Capture the cell that displays the provided text and extract its [X, Y] central coordinate. 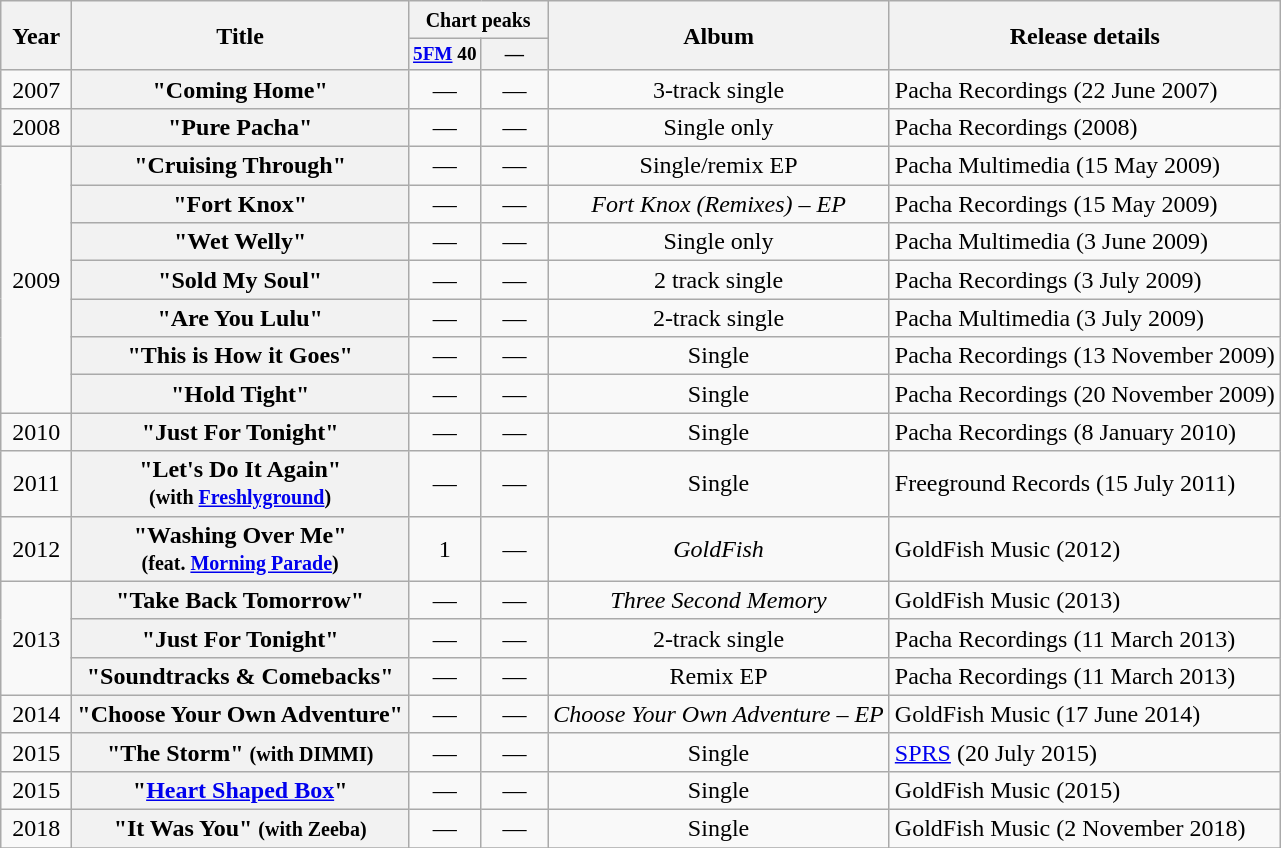
Pacha Recordings (15 May 2009) [1084, 204]
Release details [1084, 36]
Pacha Recordings (22 June 2007) [1084, 89]
Pacha Multimedia (15 May 2009) [1084, 166]
Single/remix EP [719, 166]
Choose Your Own Adventure – EP [719, 714]
2013 [36, 638]
"Washing Over Me"(feat. Morning Parade) [240, 548]
GoldFish Music (17 June 2014) [1084, 714]
Album [719, 36]
Chart peaks [478, 20]
2011 [36, 484]
GoldFish Music (2 November 2018) [1084, 829]
Title [240, 36]
2 track single [719, 280]
Pacha Recordings (20 November 2009) [1084, 394]
Fort Knox (Remixes) – EP [719, 204]
2012 [36, 548]
Year [36, 36]
Freeground Records (15 July 2011) [1084, 484]
"It Was You" (with Zeeba) [240, 829]
2018 [36, 829]
GoldFish [719, 548]
"Sold My Soul" [240, 280]
Pacha Multimedia (3 July 2009) [1084, 318]
5FM 40 [444, 55]
GoldFish Music (2015) [1084, 791]
SPRS (20 July 2015) [1084, 752]
"Choose Your Own Adventure" [240, 714]
2009 [36, 280]
"Soundtracks & Comebacks" [240, 676]
Pacha Recordings (13 November 2009) [1084, 356]
"Heart Shaped Box" [240, 791]
"Hold Tight" [240, 394]
2007 [36, 89]
2008 [36, 128]
Pacha Recordings (3 July 2009) [1084, 280]
"This is How it Goes" [240, 356]
2014 [36, 714]
Pacha Multimedia (3 June 2009) [1084, 242]
1 [444, 548]
"Wet Welly" [240, 242]
Remix EP [719, 676]
GoldFish Music (2013) [1084, 600]
"Take Back Tomorrow" [240, 600]
"Pure Pacha" [240, 128]
"Let's Do It Again"(with Freshlyground) [240, 484]
"Cruising Through" [240, 166]
Pacha Recordings (8 January 2010) [1084, 432]
3-track single [719, 89]
"Coming Home" [240, 89]
Pacha Recordings (2008) [1084, 128]
2010 [36, 432]
GoldFish Music (2012) [1084, 548]
"The Storm" (with DIMMI) [240, 752]
"Are You Lulu" [240, 318]
"Fort Knox" [240, 204]
Three Second Memory [719, 600]
